Scan for the cell matching the given text and deliver its [x, y] coordinate at center. 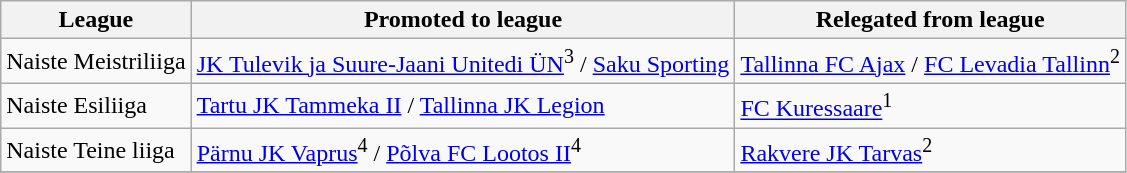
Relegated from league [930, 20]
Naiste Esiliiga [96, 106]
Tallinna FC Ajax / FC Levadia Tallinn2 [930, 62]
Rakvere JK Tarvas2 [930, 150]
Pärnu JK Vaprus4 / Põlva FC Lootos II4 [463, 150]
League [96, 20]
Tartu JK Tammeka II / Tallinna JK Legion [463, 106]
Naiste Meistriliiga [96, 62]
JK Tulevik ja Suure-Jaani Unitedi ÜN3 / Saku Sporting [463, 62]
FC Kuressaare1 [930, 106]
Promoted to league [463, 20]
Naiste Teine liiga [96, 150]
